Return [x, y] of the center of cell containing provided text 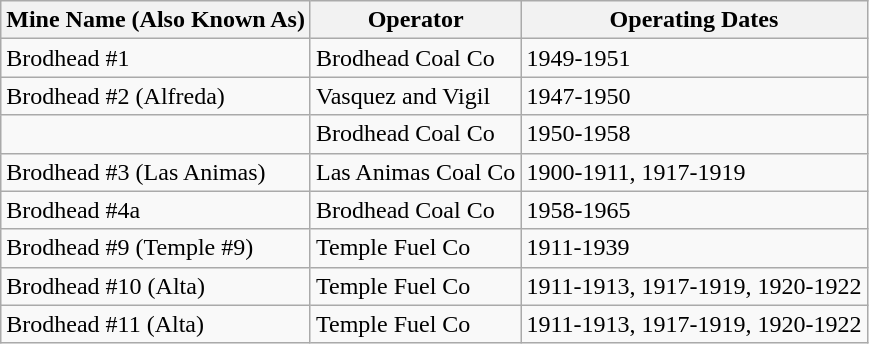
1949-1951 [694, 58]
Vasquez and Vigil [415, 96]
Brodhead #2 (Alfreda) [156, 96]
Operating Dates [694, 20]
Operator [415, 20]
Brodhead #3 (Las Animas) [156, 172]
Brodhead #9 (Temple #9) [156, 248]
1911-1939 [694, 248]
Las Animas Coal Co [415, 172]
Brodhead #10 (Alta) [156, 286]
Mine Name (Also Known As) [156, 20]
1958-1965 [694, 210]
Brodhead #1 [156, 58]
Brodhead #4a [156, 210]
1950-1958 [694, 134]
Brodhead #11 (Alta) [156, 324]
1947-1950 [694, 96]
1900-1911, 1917-1919 [694, 172]
